Determine the (X, Y) coordinate at the center of the cell enclosing the given text.  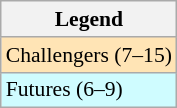
Legend (89, 19)
Futures (6–9) (89, 90)
Challengers (7–15) (89, 55)
